Detect which cell encompasses the target text, then output its (x, y) center coordinate. 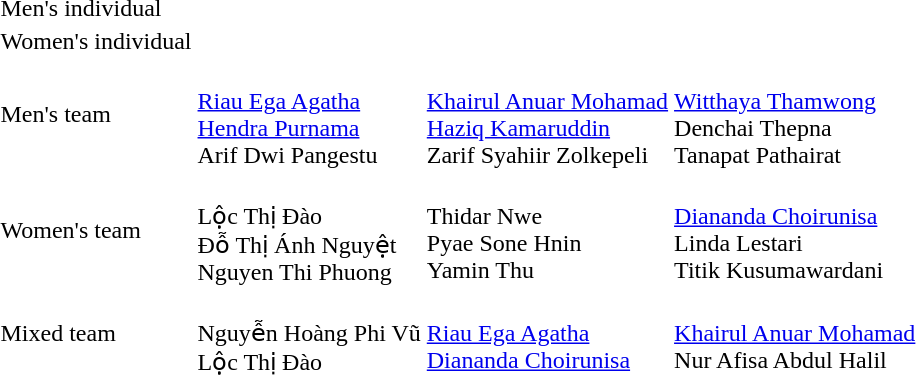
Khairul Anuar MohamadHaziq KamaruddinZarif Syahiir Zolkepeli (547, 114)
Riau Ega AgathaHendra PurnamaArif Dwi Pangestu (309, 114)
Lộc Thị ĐàoĐỗ Thị Ánh NguyệtNguyen Thi Phuong (309, 230)
Thidar NwePyae Sone HninYamin Thu (547, 230)
